Find where the given text appears and provide that cell's center as (x, y) coordinate. 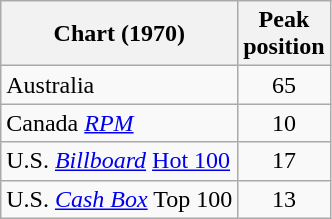
Canada RPM (120, 123)
Peakposition (284, 34)
10 (284, 123)
65 (284, 85)
17 (284, 161)
Australia (120, 85)
13 (284, 199)
U.S. Billboard Hot 100 (120, 161)
Chart (1970) (120, 34)
U.S. Cash Box Top 100 (120, 199)
